Output the (x, y) coordinate of the center of the cell containing the given text.  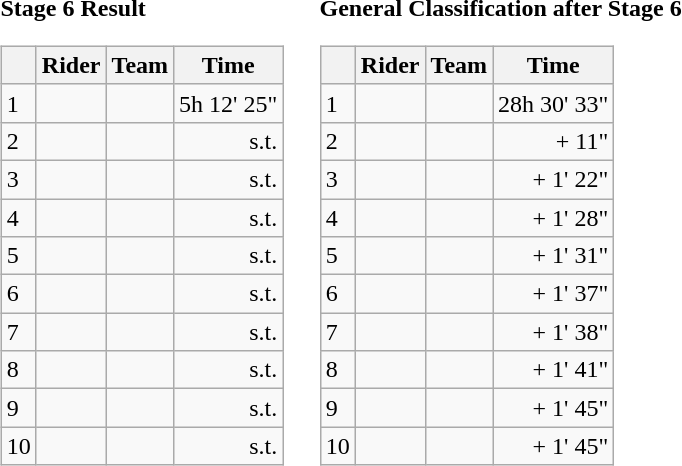
+ 1' 41" (554, 370)
+ 1' 38" (554, 332)
+ 1' 22" (554, 179)
+ 1' 28" (554, 217)
+ 11" (554, 141)
+ 1' 31" (554, 256)
+ 1' 37" (554, 294)
28h 30' 33" (554, 103)
5h 12' 25" (228, 103)
